Return the (x, y) coordinate for the center point of the cell that contains the specified text.  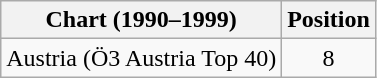
Chart (1990–1999) (142, 20)
Position (329, 20)
Austria (Ö3 Austria Top 40) (142, 58)
8 (329, 58)
